Extract the (x, y) coordinate from the center of the cell holding the provided text.  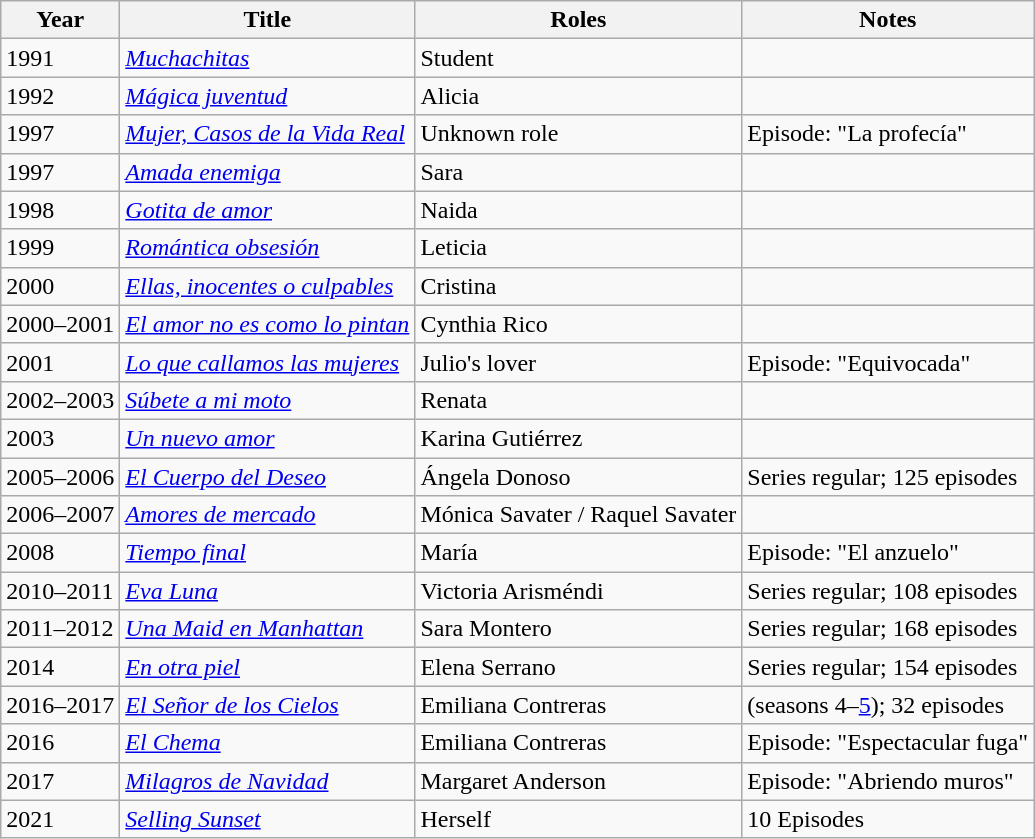
2003 (60, 438)
El Señor de los Cielos (268, 705)
1992 (60, 96)
2021 (60, 819)
Karina Gutiérrez (578, 438)
Lo que callamos las mujeres (268, 362)
1991 (60, 58)
Cristina (578, 286)
Selling Sunset (268, 819)
2002–2003 (60, 400)
Ellas, inocentes o culpables (268, 286)
El amor no es como lo pintan (268, 324)
Mónica Savater / Raquel Savater (578, 515)
Episode: "Equivocada" (888, 362)
Cynthia Rico (578, 324)
Tiempo final (268, 553)
Elena Serrano (578, 667)
Series regular; 108 episodes (888, 591)
Victoria Arisméndi (578, 591)
Mágica juventud (268, 96)
Episode: "Espectacular fuga" (888, 743)
Series regular; 168 episodes (888, 629)
Muchachitas (268, 58)
Episode: "La profecía" (888, 134)
Amores de mercado (268, 515)
Renata (578, 400)
1998 (60, 210)
1999 (60, 248)
Alicia (578, 96)
El Cuerpo del Deseo (268, 477)
Súbete a mi moto (268, 400)
2005–2006 (60, 477)
Naida (578, 210)
2001 (60, 362)
2006–2007 (60, 515)
2000 (60, 286)
2010–2011 (60, 591)
Series regular; 125 episodes (888, 477)
Year (60, 20)
Ángela Donoso (578, 477)
2016 (60, 743)
Julio's lover (578, 362)
2011–2012 (60, 629)
2008 (60, 553)
Sara Montero (578, 629)
Gotita de amor (268, 210)
Milagros de Navidad (268, 781)
2017 (60, 781)
10 Episodes (888, 819)
María (578, 553)
Student (578, 58)
2014 (60, 667)
Romántica obsesión (268, 248)
Mujer, Casos de la Vida Real (268, 134)
Sara (578, 172)
Notes (888, 20)
Series regular; 154 episodes (888, 667)
Title (268, 20)
Amada enemiga (268, 172)
Roles (578, 20)
En otra piel (268, 667)
Leticia (578, 248)
Eva Luna (268, 591)
2000–2001 (60, 324)
Margaret Anderson (578, 781)
Unknown role (578, 134)
2016–2017 (60, 705)
Un nuevo amor (268, 438)
Episode: "Abriendo muros" (888, 781)
El Chema (268, 743)
Una Maid en Manhattan (268, 629)
Episode: "El anzuelo" (888, 553)
(seasons 4–5); 32 episodes (888, 705)
Herself (578, 819)
